Determine the [X, Y] coordinate at the center of the cell enclosing the given text.  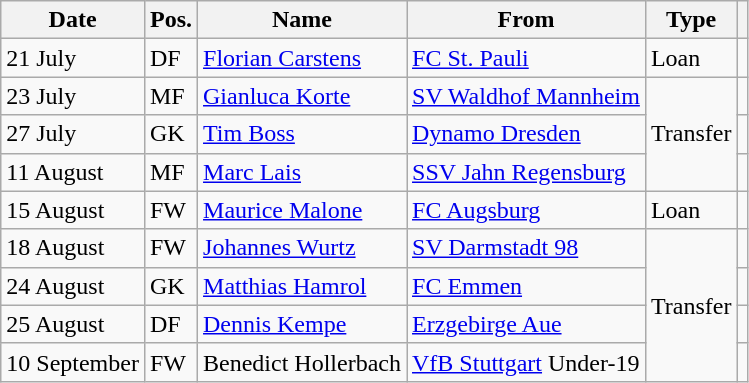
Name [302, 20]
11 August [73, 172]
18 August [73, 248]
10 September [73, 362]
SV Darmstadt 98 [526, 248]
Dynamo Dresden [526, 134]
Maurice Malone [302, 210]
Gianluca Korte [302, 96]
Erzgebirge Aue [526, 324]
SSV Jahn Regensburg [526, 172]
Type [691, 20]
FC Augsburg [526, 210]
15 August [73, 210]
21 July [73, 58]
24 August [73, 286]
Johannes Wurtz [302, 248]
27 July [73, 134]
FC Emmen [526, 286]
25 August [73, 324]
VfB Stuttgart Under-19 [526, 362]
FC St. Pauli [526, 58]
Marc Lais [302, 172]
From [526, 20]
SV Waldhof Mannheim [526, 96]
Florian Carstens [302, 58]
Pos. [170, 20]
Dennis Kempe [302, 324]
Tim Boss [302, 134]
Matthias Hamrol [302, 286]
Date [73, 20]
23 July [73, 96]
Benedict Hollerbach [302, 362]
